Detect which cell encompasses the target text, then output its (x, y) center coordinate. 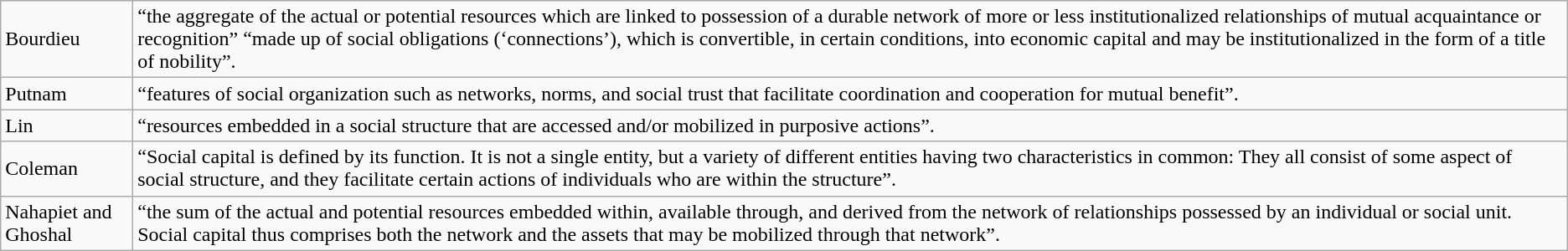
“resources embedded in a social structure that are accessed and/or mobilized in purposive actions”. (851, 125)
Coleman (67, 169)
Nahapiet and Ghoshal (67, 223)
Putnam (67, 94)
Lin (67, 125)
“features of social organization such as networks, norms, and social trust that facilitate coordination and cooperation for mutual benefit”. (851, 94)
Bourdieu (67, 39)
